Determine the (x, y) coordinate at the center of the cell enclosing the given text.  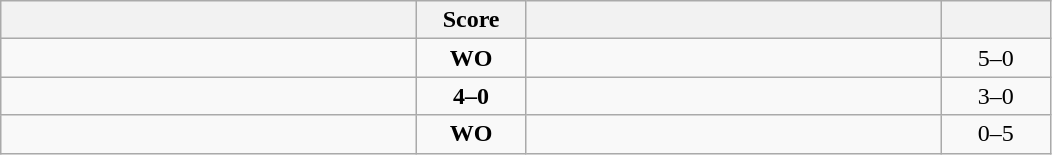
0–5 (996, 134)
Score (472, 20)
4–0 (472, 96)
5–0 (996, 58)
3–0 (996, 96)
